Detect which cell encompasses the target text, then output its [x, y] center coordinate. 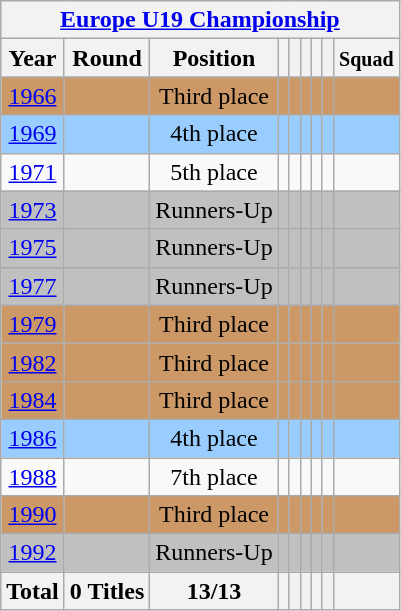
1984 [33, 400]
Europe U19 Championship [200, 20]
1982 [33, 362]
1992 [33, 553]
5th place [214, 172]
1966 [33, 96]
1988 [33, 477]
Year [33, 58]
Squad [367, 58]
Round [107, 58]
1969 [33, 134]
1977 [33, 286]
1990 [33, 515]
1975 [33, 248]
1973 [33, 210]
1979 [33, 324]
7th place [214, 477]
1986 [33, 438]
Total [33, 591]
13/13 [214, 591]
Position [214, 58]
1971 [33, 172]
0 Titles [107, 591]
